Identify which cell holds the provided text, then report its [X, Y] central coordinate. 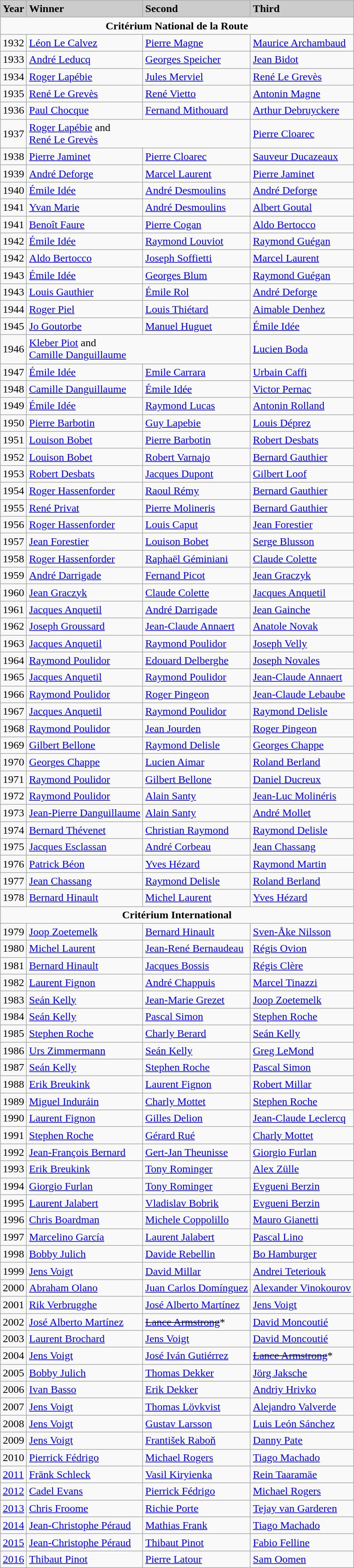
Bo Hamburger [302, 1254]
Jean-Claude Lebaube [302, 694]
1976 [13, 864]
1971 [13, 779]
1937 [13, 134]
Paul Chocque [85, 111]
1953 [13, 474]
2013 [13, 1508]
Vasil Kiryienka [197, 1474]
José Iván Gutiérrez [197, 1356]
1969 [13, 745]
Maurice Archambaud [302, 43]
Raymond Martin [302, 864]
1991 [13, 1135]
2003 [13, 1339]
Émile Rol [197, 292]
1983 [13, 999]
1958 [13, 559]
1996 [13, 1220]
1957 [13, 542]
2002 [13, 1322]
1997 [13, 1237]
1974 [13, 830]
Antonin Magne [302, 94]
André Mollet [302, 813]
Jacques Dupont [197, 474]
1952 [13, 457]
1984 [13, 1016]
Pascal Lino [302, 1237]
Jean-François Bernard [85, 1152]
1936 [13, 111]
1962 [13, 626]
Bernard Thévenet [85, 830]
Fränk Schleck [85, 1474]
1945 [13, 326]
1981 [13, 966]
Pierre Cogan [197, 224]
1934 [13, 77]
2007 [13, 1407]
Critérium International [177, 915]
Ivan Basso [85, 1390]
1956 [13, 525]
1949 [13, 406]
1980 [13, 949]
Winner [85, 9]
1987 [13, 1068]
Vladislav Bobrik [197, 1203]
René Privat [85, 508]
2011 [13, 1474]
1977 [13, 881]
Léon Le Calvez [85, 43]
Jörg Jaksche [302, 1373]
Yvan Marie [85, 207]
1947 [13, 372]
Anatole Novak [302, 626]
1950 [13, 423]
Christian Raymond [197, 830]
Gilbert Loof [302, 474]
Louis Caput [197, 525]
Gustav Larsson [197, 1424]
Michele Coppolillo [197, 1220]
Arthur Debruyckere [302, 111]
1963 [13, 643]
Raymond Louviot [197, 242]
Louis Gauthier [85, 292]
1998 [13, 1254]
Fernand Picot [197, 576]
Kleber Piot and Camille Danguillaume [139, 349]
Abraham Olano [85, 1288]
2012 [13, 1491]
1979 [13, 932]
Thomas Dekker [197, 1373]
Robert Varnajo [197, 457]
Joseph Velly [302, 643]
Alex Zülle [302, 1169]
1960 [13, 593]
Joseph Novales [302, 660]
Andrei Teteriouk [302, 1271]
Joseph Soffietti [197, 258]
Jean-Marie Grezet [197, 999]
1935 [13, 94]
Georges Blum [197, 275]
Richie Porte [197, 1508]
Régis Ovion [302, 949]
1985 [13, 1033]
Laurent Brochard [85, 1339]
Rik Verbrugghe [85, 1305]
Sven-Åke Nilsson [302, 932]
2016 [13, 1559]
Gilles Delion [197, 1118]
2001 [13, 1305]
1986 [13, 1050]
1993 [13, 1169]
Edouard Delberghe [197, 660]
Marcel Tinazzi [302, 983]
Albert Goutal [302, 207]
Daniel Ducreux [302, 779]
Jean-Luc Molinéris [302, 796]
Tejay van Garderen [302, 1508]
2004 [13, 1356]
1972 [13, 796]
Jean Gainche [302, 610]
1994 [13, 1186]
1967 [13, 711]
1932 [13, 43]
Camille Danguillaume [85, 389]
1946 [13, 349]
Fernand Mithouard [197, 111]
Louis Thiétard [197, 309]
2000 [13, 1288]
Gérard Rué [197, 1135]
Alejandro Valverde [302, 1407]
David Millar [197, 1271]
Andriy Hrivko [302, 1390]
Mathias Frank [197, 1525]
Alexander Vinokourov [302, 1288]
Critérium National de la Route [177, 26]
René Vietto [197, 94]
1955 [13, 508]
2006 [13, 1390]
Chris Froome [85, 1508]
Jules Merviel [197, 77]
1965 [13, 677]
1975 [13, 847]
Pierre Magne [197, 43]
1968 [13, 728]
Charly Berard [197, 1033]
Rein Taaramäe [302, 1474]
Benoît Faure [85, 224]
1954 [13, 491]
André Chappuis [197, 983]
1970 [13, 762]
Serge Blusson [302, 542]
Jean Jourden [197, 728]
Victor Pernac [302, 389]
1939 [13, 173]
Mauro Gianetti [302, 1220]
1933 [13, 60]
Jacques Bossis [197, 966]
1951 [13, 440]
Pierre Molineris [197, 508]
Louis Déprez [302, 423]
Régis Clère [302, 966]
1966 [13, 694]
1989 [13, 1101]
Gert-Jan Theunisse [197, 1152]
Year [13, 9]
František Raboň [197, 1441]
Second [197, 9]
Urs Zimmermann [85, 1050]
Robert Millar [302, 1085]
Chris Boardman [85, 1220]
Sam Oomen [302, 1559]
Juan Carlos Domínguez [197, 1288]
Lucien Aimar [197, 762]
Georges Speicher [197, 60]
Raymond Lucas [197, 406]
2015 [13, 1542]
2008 [13, 1424]
Joseph Groussard [85, 626]
1992 [13, 1152]
Luis León Sánchez [302, 1424]
2010 [13, 1457]
Raphaël Géminiani [197, 559]
1964 [13, 660]
Third [302, 9]
Miguel Induráin [85, 1101]
2009 [13, 1441]
1938 [13, 156]
Davide Rebellin [197, 1254]
Greg LeMond [302, 1050]
Jacques Esclassan [85, 847]
1978 [13, 898]
Erik Dekker [197, 1390]
1948 [13, 389]
Aimable Denhez [302, 309]
Guy Lapebie [197, 423]
Roger Lapébie and René Le Grevès [139, 134]
André Corbeau [197, 847]
1999 [13, 1271]
André Leducq [85, 60]
Manuel Huguet [197, 326]
Pierre Latour [197, 1559]
Lucien Boda [302, 349]
1995 [13, 1203]
Roger Piel [85, 309]
Jean-Claude Leclercq [302, 1118]
Fabio Felline [302, 1542]
1973 [13, 813]
Cadel Evans [85, 1491]
1959 [13, 576]
Emile Carrara [197, 372]
Roger Lapébie [85, 77]
1982 [13, 983]
1940 [13, 190]
Thomas Lövkvist [197, 1407]
1944 [13, 309]
Marcelino García [85, 1237]
Patrick Béon [85, 864]
Jo Goutorbe [85, 326]
1961 [13, 610]
2005 [13, 1373]
1988 [13, 1085]
Antonin Rolland [302, 406]
Raoul Rémy [197, 491]
Jean Bidot [302, 60]
2014 [13, 1525]
Sauveur Ducazeaux [302, 156]
1990 [13, 1118]
Urbain Caffi [302, 372]
Danny Pate [302, 1441]
Jean-Pierre Danguillaume [85, 813]
Jean-René Bernaudeau [197, 949]
